For the text-containing cell, return its midpoint in (X, Y) coordinate format. 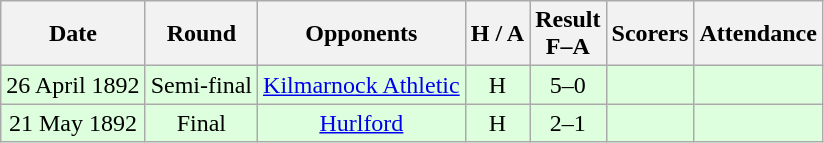
Date (73, 34)
Scorers (650, 34)
Attendance (758, 34)
Semi-final (201, 85)
Final (201, 123)
H / A (497, 34)
Opponents (362, 34)
Round (201, 34)
21 May 1892 (73, 123)
2–1 (568, 123)
5–0 (568, 85)
ResultF–A (568, 34)
Kilmarnock Athletic (362, 85)
26 April 1892 (73, 85)
Hurlford (362, 123)
